Scan for the cell matching the given text and deliver its [x, y] coordinate at center. 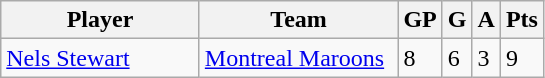
6 [457, 58]
8 [420, 58]
9 [522, 58]
Pts [522, 20]
Nels Stewart [100, 58]
3 [486, 58]
G [457, 20]
Montreal Maroons [298, 58]
GP [420, 20]
A [486, 20]
Player [100, 20]
Team [298, 20]
